Scan for the cell matching the given text and deliver its [X, Y] coordinate at center. 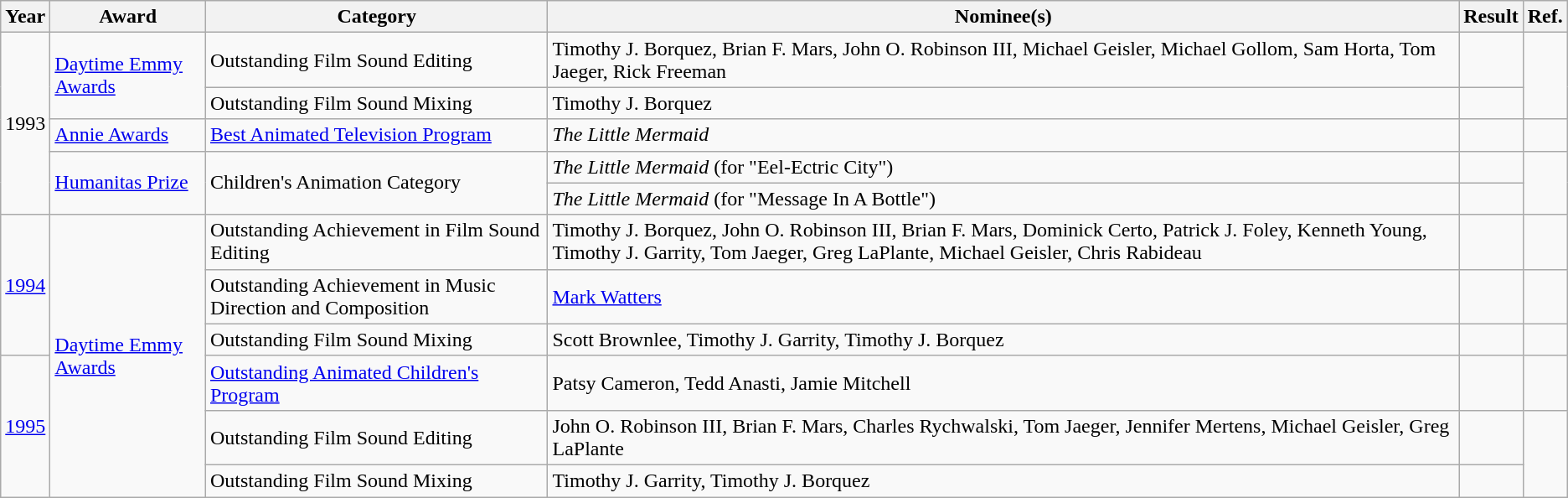
Outstanding Animated Children's Program [376, 382]
Category [376, 17]
John O. Robinson III, Brian F. Mars, Charles Rychwalski, Tom Jaeger, Jennifer Mertens, Michael Geisler, Greg LaPlante [1003, 438]
Award [128, 17]
Result [1491, 17]
Timothy J. Borquez, Brian F. Mars, John O. Robinson III, Michael Geisler, Michael Gollom, Sam Horta, Tom Jaeger, Rick Freeman [1003, 60]
Year [25, 17]
1993 [25, 124]
Nominee(s) [1003, 17]
1994 [25, 285]
Timothy J. Borquez [1003, 103]
The Little Mermaid [1003, 135]
Ref. [1545, 17]
Outstanding Achievement in Music Direction and Composition [376, 297]
Scott Brownlee, Timothy J. Garrity, Timothy J. Borquez [1003, 340]
1995 [25, 426]
Annie Awards [128, 135]
Outstanding Achievement in Film Sound Editing [376, 241]
Mark Watters [1003, 297]
Timothy J. Garrity, Timothy J. Borquez [1003, 480]
The Little Mermaid (for "Message In A Bottle") [1003, 199]
Humanitas Prize [128, 183]
Patsy Cameron, Tedd Anasti, Jamie Mitchell [1003, 382]
Children's Animation Category [376, 183]
Best Animated Television Program [376, 135]
The Little Mermaid (for "Eel-Ectric City") [1003, 167]
